Provide the (X, Y) coordinate of the cell's center where the given text is located.  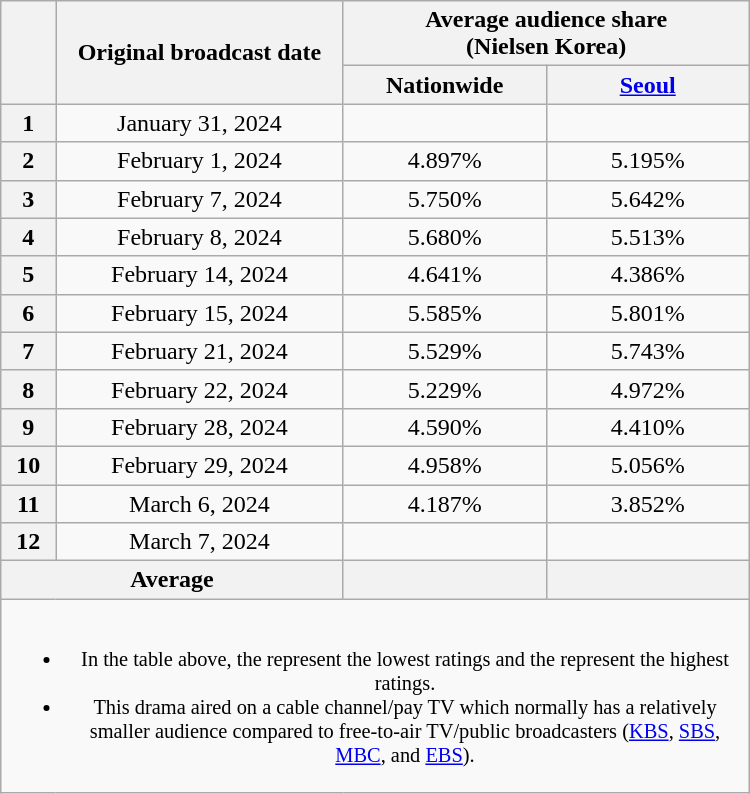
Nationwide (444, 85)
February 8, 2024 (200, 237)
5.513% (648, 237)
2 (28, 161)
January 31, 2024 (200, 123)
5.743% (648, 351)
Seoul (648, 85)
10 (28, 465)
4.972% (648, 389)
4.590% (444, 427)
5.642% (648, 199)
4.410% (648, 427)
Original broadcast date (200, 52)
5.585% (444, 313)
4.641% (444, 275)
12 (28, 542)
3 (28, 199)
February 28, 2024 (200, 427)
5.056% (648, 465)
Average audience share(Nielsen Korea) (546, 34)
11 (28, 503)
February 7, 2024 (200, 199)
Average (172, 580)
February 21, 2024 (200, 351)
9 (28, 427)
February 14, 2024 (200, 275)
March 7, 2024 (200, 542)
February 29, 2024 (200, 465)
1 (28, 123)
February 22, 2024 (200, 389)
7 (28, 351)
5.680% (444, 237)
5.229% (444, 389)
6 (28, 313)
8 (28, 389)
5.529% (444, 351)
4 (28, 237)
5.195% (648, 161)
February 15, 2024 (200, 313)
4.958% (444, 465)
February 1, 2024 (200, 161)
5.801% (648, 313)
4.386% (648, 275)
3.852% (648, 503)
5.750% (444, 199)
March 6, 2024 (200, 503)
4.187% (444, 503)
5 (28, 275)
4.897% (444, 161)
